Output the (X, Y) coordinate of the center of the cell containing the given text.  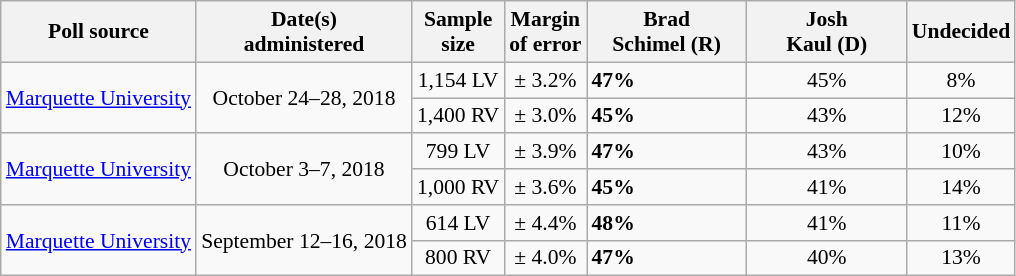
10% (961, 152)
BradSchimel (R) (666, 32)
800 RV (458, 258)
48% (666, 223)
October 3–7, 2018 (304, 170)
8% (961, 80)
Undecided (961, 32)
JoshKaul (D) (827, 32)
Poll source (98, 32)
1,000 RV (458, 187)
12% (961, 116)
± 3.2% (545, 80)
799 LV (458, 152)
± 3.9% (545, 152)
1,400 RV (458, 116)
614 LV (458, 223)
1,154 LV (458, 80)
13% (961, 258)
Samplesize (458, 32)
11% (961, 223)
September 12–16, 2018 (304, 240)
± 4.4% (545, 223)
40% (827, 258)
Marginof error (545, 32)
14% (961, 187)
± 3.6% (545, 187)
October 24–28, 2018 (304, 98)
± 3.0% (545, 116)
Date(s)administered (304, 32)
± 4.0% (545, 258)
